For the text-containing cell, return its midpoint in [x, y] coordinate format. 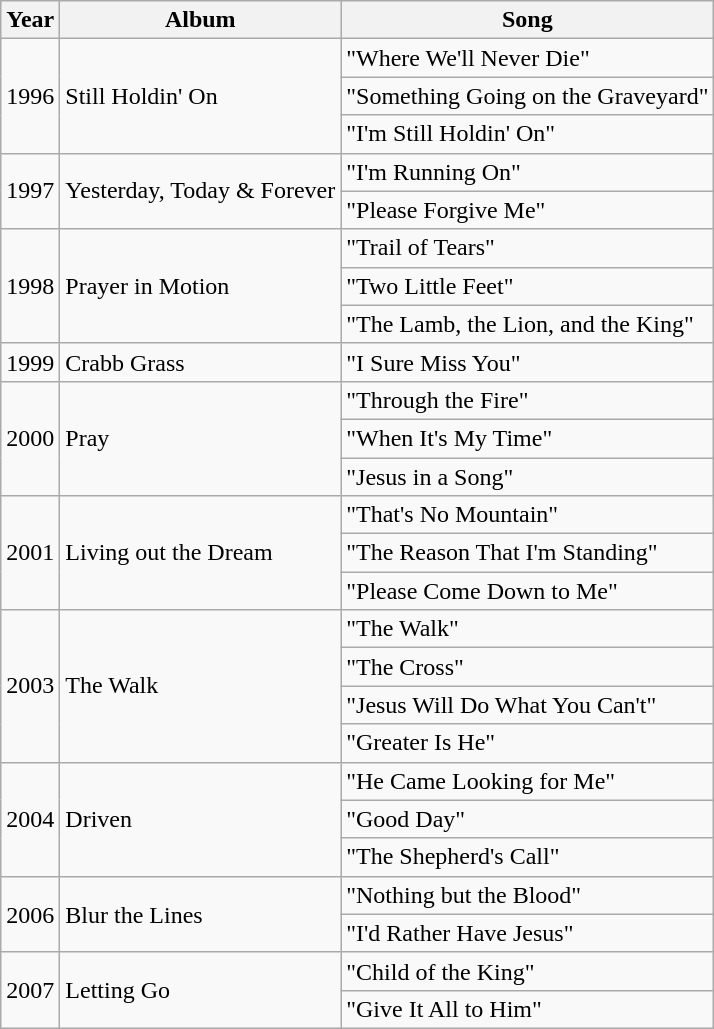
1997 [30, 191]
1998 [30, 286]
2004 [30, 819]
2003 [30, 686]
"Good Day" [528, 819]
Driven [200, 819]
"When It's My Time" [528, 438]
"Jesus in a Song" [528, 477]
"Greater Is He" [528, 743]
Prayer in Motion [200, 286]
Crabb Grass [200, 362]
Blur the Lines [200, 914]
"The Shepherd's Call" [528, 857]
"Jesus Will Do What You Can't" [528, 705]
"The Lamb, the Lion, and the King" [528, 324]
"Please Forgive Me" [528, 210]
2001 [30, 553]
"Something Going on the Graveyard" [528, 96]
1996 [30, 96]
Letting Go [200, 990]
"I Sure Miss You" [528, 362]
Living out the Dream [200, 553]
Pray [200, 438]
"I'd Rather Have Jesus" [528, 933]
"The Cross" [528, 667]
"The Reason That I'm Standing" [528, 553]
Album [200, 20]
"Give It All to Him" [528, 1009]
"Child of the King" [528, 971]
2006 [30, 914]
"Please Come Down to Me" [528, 591]
"I'm Still Holdin' On" [528, 134]
Song [528, 20]
"Two Little Feet" [528, 286]
"That's No Mountain" [528, 515]
"He Came Looking for Me" [528, 781]
"Where We'll Never Die" [528, 58]
"Through the Fire" [528, 400]
Yesterday, Today & Forever [200, 191]
Year [30, 20]
"I'm Running On" [528, 172]
The Walk [200, 686]
"The Walk" [528, 629]
1999 [30, 362]
2007 [30, 990]
"Nothing but the Blood" [528, 895]
"Trail of Tears" [528, 248]
2000 [30, 438]
Still Holdin' On [200, 96]
